Extract the [X, Y] coordinate from the center of the cell holding the provided text.  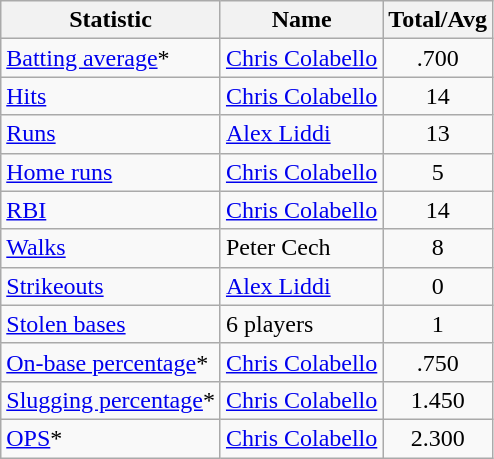
Stolen bases [111, 324]
Runs [111, 134]
.700 [438, 58]
1.450 [438, 400]
Hits [111, 96]
Strikeouts [111, 286]
0 [438, 286]
8 [438, 248]
Home runs [111, 172]
Total/Avg [438, 20]
OPS* [111, 438]
.750 [438, 362]
1 [438, 324]
6 players [301, 324]
Name [301, 20]
Statistic [111, 20]
RBI [111, 210]
Batting average* [111, 58]
2.300 [438, 438]
On-base percentage* [111, 362]
5 [438, 172]
13 [438, 134]
Peter Cech [301, 248]
Walks [111, 248]
Slugging percentage* [111, 400]
